Detect which cell encompasses the target text, then output its [x, y] center coordinate. 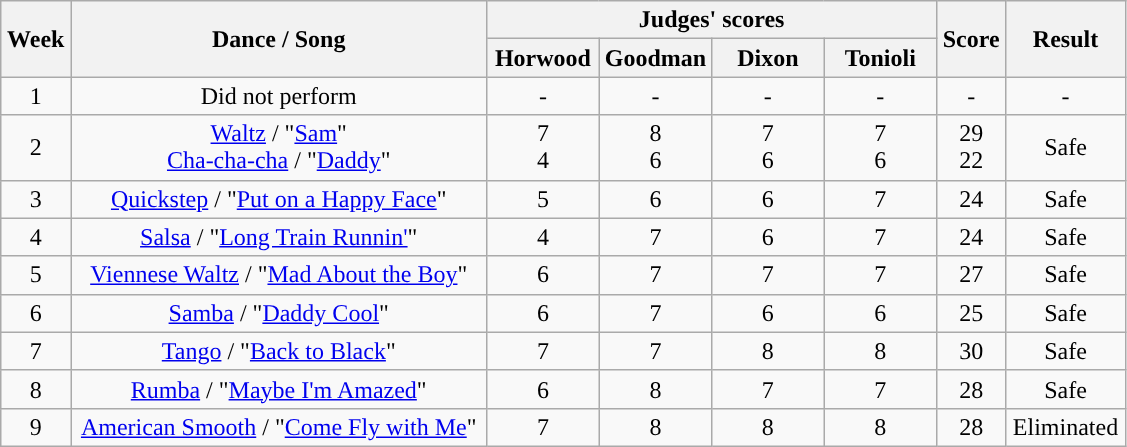
Eliminated [1066, 427]
Score [970, 39]
74 [543, 148]
Did not perform [279, 96]
Waltz / "Sam"Cha-cha-cha / "Daddy" [279, 148]
Horwood [543, 58]
American Smooth / "Come Fly with Me" [279, 427]
Tango / "Back to Black" [279, 351]
Result [1066, 39]
27 [970, 275]
Quickstep / "Put on a Happy Face" [279, 199]
1 [36, 96]
30 [970, 351]
25 [970, 313]
Rumba / "Maybe I'm Amazed" [279, 389]
Tonioli [880, 58]
2 [36, 148]
Dixon [768, 58]
Samba / "Daddy Cool" [279, 313]
Week [36, 39]
Judges' scores [712, 20]
86 [655, 148]
Dance / Song [279, 39]
Salsa / "Long Train Runnin'" [279, 237]
3 [36, 199]
9 [36, 427]
Viennese Waltz / "Mad About the Boy" [279, 275]
2922 [970, 148]
Goodman [655, 58]
